For the text-containing cell, return its midpoint in [X, Y] coordinate format. 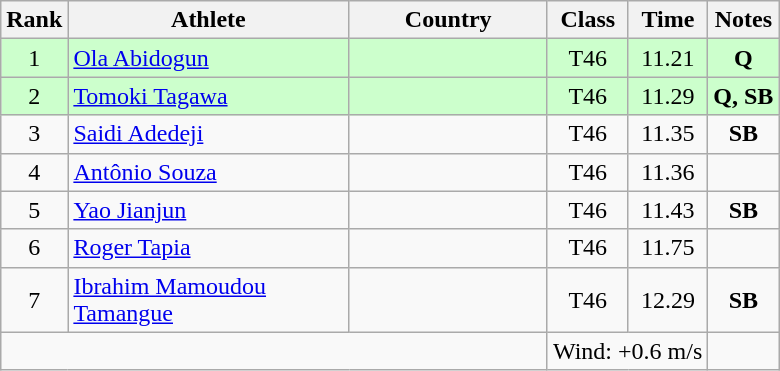
11.75 [668, 248]
11.21 [668, 58]
Roger Tapia [208, 248]
Time [668, 20]
Country [448, 20]
Tomoki Tagawa [208, 96]
Antônio Souza [208, 172]
3 [34, 134]
4 [34, 172]
Q [744, 58]
1 [34, 58]
11.35 [668, 134]
Athlete [208, 20]
Q, SB [744, 96]
5 [34, 210]
11.43 [668, 210]
Saidi Adedeji [208, 134]
11.29 [668, 96]
Ola Abidogun [208, 58]
Class [588, 20]
Notes [744, 20]
12.29 [668, 300]
Rank [34, 20]
Wind: +0.6 m/s [627, 351]
2 [34, 96]
Ibrahim Mamoudou Tamangue [208, 300]
7 [34, 300]
11.36 [668, 172]
6 [34, 248]
Yao Jianjun [208, 210]
